Find where the given text appears and provide that cell's center as [X, Y] coordinate. 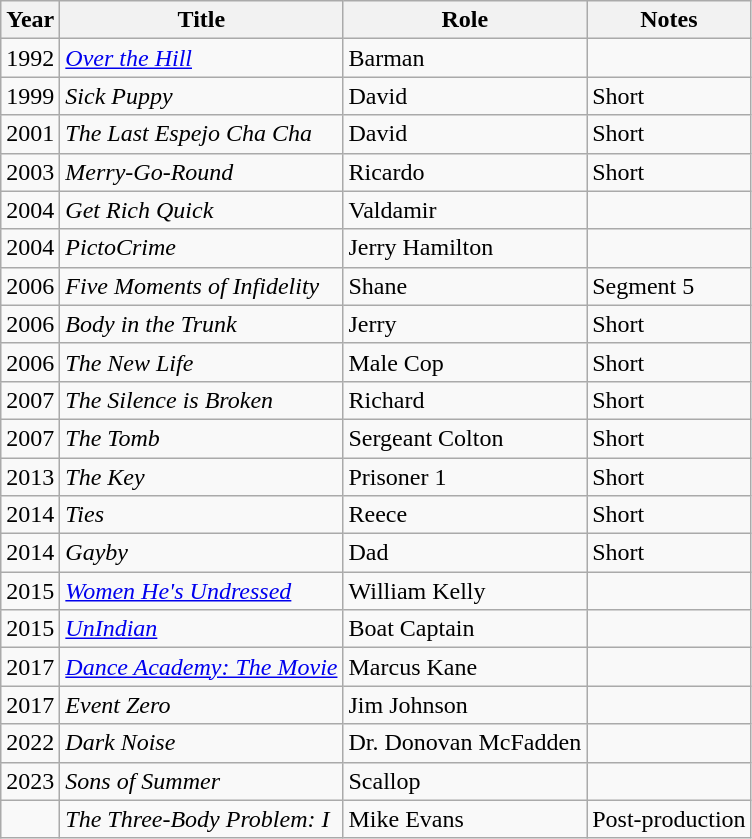
2001 [30, 134]
Ricardo [465, 172]
Dance Academy: The Movie [202, 667]
Scallop [465, 781]
The Last Espejo Cha Cha [202, 134]
Sons of Summer [202, 781]
The Silence is Broken [202, 400]
Role [465, 20]
2022 [30, 743]
1999 [30, 96]
2013 [30, 477]
Dad [465, 553]
Reece [465, 515]
2003 [30, 172]
Dr. Donovan McFadden [465, 743]
Shane [465, 286]
Marcus Kane [465, 667]
Segment 5 [669, 286]
Year [30, 20]
Jim Johnson [465, 705]
Dark Noise [202, 743]
2023 [30, 781]
Mike Evans [465, 819]
Ties [202, 515]
Notes [669, 20]
UnIndian [202, 629]
Boat Captain [465, 629]
Women He's Undressed [202, 591]
Post-production [669, 819]
The Tomb [202, 438]
Richard [465, 400]
Barman [465, 58]
Sick Puppy [202, 96]
Gayby [202, 553]
Male Cop [465, 362]
Event Zero [202, 705]
Prisoner 1 [465, 477]
Jerry [465, 324]
William Kelly [465, 591]
Over the Hill [202, 58]
Merry-Go-Round [202, 172]
Sergeant Colton [465, 438]
Get Rich Quick [202, 210]
The Key [202, 477]
Body in the Trunk [202, 324]
The Three-Body Problem: I [202, 819]
1992 [30, 58]
Five Moments of Infidelity [202, 286]
PictoCrime [202, 248]
Title [202, 20]
Valdamir [465, 210]
Jerry Hamilton [465, 248]
The New Life [202, 362]
